Extract the [X, Y] coordinate from the center of the cell holding the provided text.  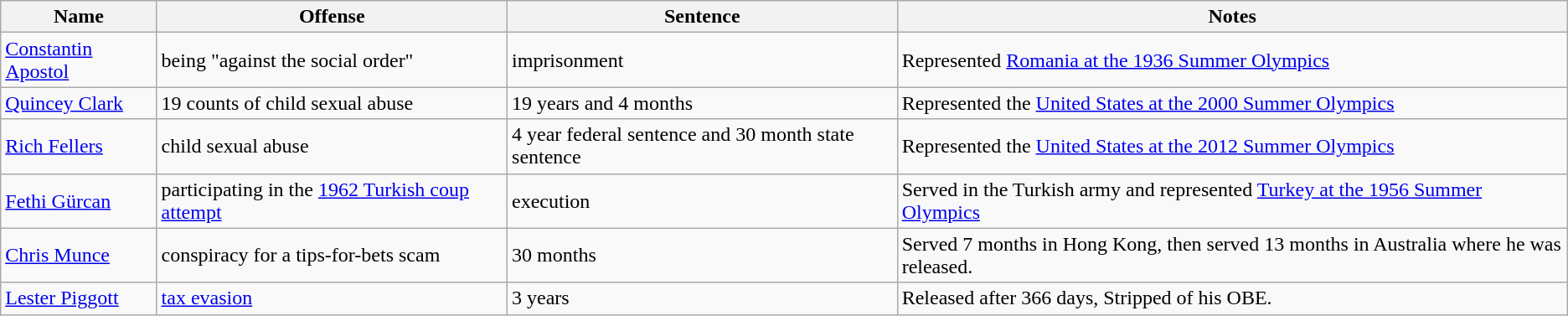
Served in the Turkish army and represented Turkey at the 1956 Summer Olympics [1232, 201]
tax evasion [332, 298]
conspiracy for a tips-for-bets scam [332, 255]
Sentence [703, 17]
participating in the 1962 Turkish coup attempt [332, 201]
Represented Romania at the 1936 Summer Olympics [1232, 60]
Chris Munce [79, 255]
Name [79, 17]
Quincey Clark [79, 103]
Offense [332, 17]
Constantin Apostol [79, 60]
child sexual abuse [332, 146]
imprisonment [703, 60]
Released after 366 days, Stripped of his OBE. [1232, 298]
19 counts of child sexual abuse [332, 103]
19 years and 4 months [703, 103]
3 years [703, 298]
Represented the United States at the 2000 Summer Olympics [1232, 103]
30 months [703, 255]
Notes [1232, 17]
being "against the social order" [332, 60]
Rich Fellers [79, 146]
Represented the United States at the 2012 Summer Olympics [1232, 146]
Served 7 months in Hong Kong, then served 13 months in Australia where he was released. [1232, 255]
Lester Piggott [79, 298]
execution [703, 201]
4 year federal sentence and 30 month state sentence [703, 146]
Fethi Gürcan [79, 201]
